Extract the (X, Y) coordinate from the center of the cell holding the provided text.  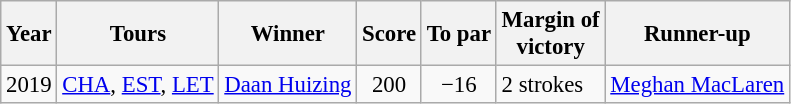
Daan Huizing (288, 85)
Winner (288, 34)
Tours (138, 34)
2019 (29, 85)
2 strokes (550, 85)
Runner-up (698, 34)
−16 (458, 85)
CHA, EST, LET (138, 85)
Score (390, 34)
Year (29, 34)
To par (458, 34)
200 (390, 85)
Margin ofvictory (550, 34)
Meghan MacLaren (698, 85)
